For the text-containing cell, return its midpoint in [X, Y] coordinate format. 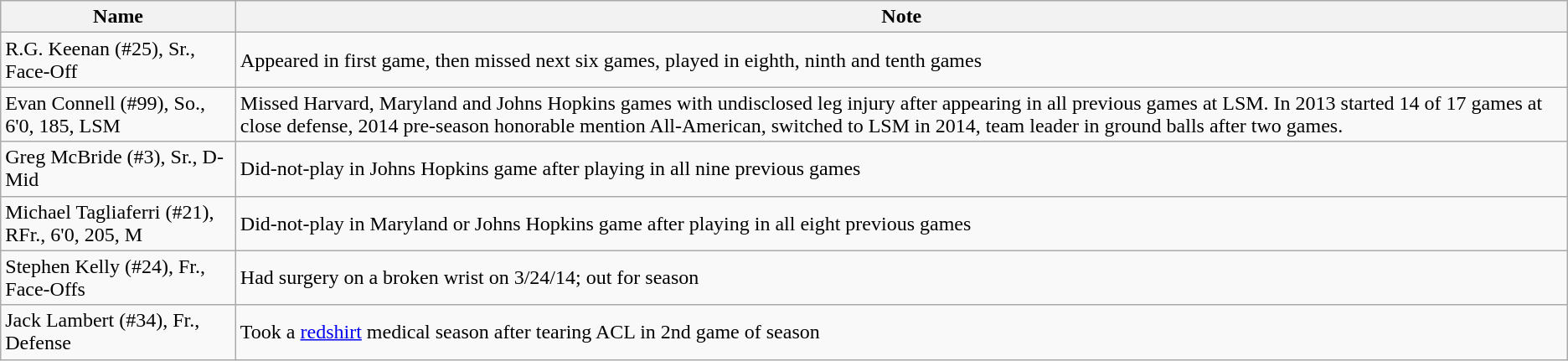
Evan Connell (#99), So., 6'0, 185, LSM [119, 114]
Greg McBride (#3), Sr., D-Mid [119, 169]
Did-not-play in Johns Hopkins game after playing in all nine previous games [901, 169]
Took a redshirt medical season after tearing ACL in 2nd game of season [901, 332]
Jack Lambert (#34), Fr., Defense [119, 332]
Appeared in first game, then missed next six games, played in eighth, ninth and tenth games [901, 60]
Note [901, 17]
Name [119, 17]
R.G. Keenan (#25), Sr., Face-Off [119, 60]
Michael Tagliaferri (#21), RFr., 6'0, 205, M [119, 223]
Had surgery on a broken wrist on 3/24/14; out for season [901, 278]
Stephen Kelly (#24), Fr., Face-Offs [119, 278]
Did-not-play in Maryland or Johns Hopkins game after playing in all eight previous games [901, 223]
